Extract the [X, Y] coordinate from the center of the cell holding the provided text.  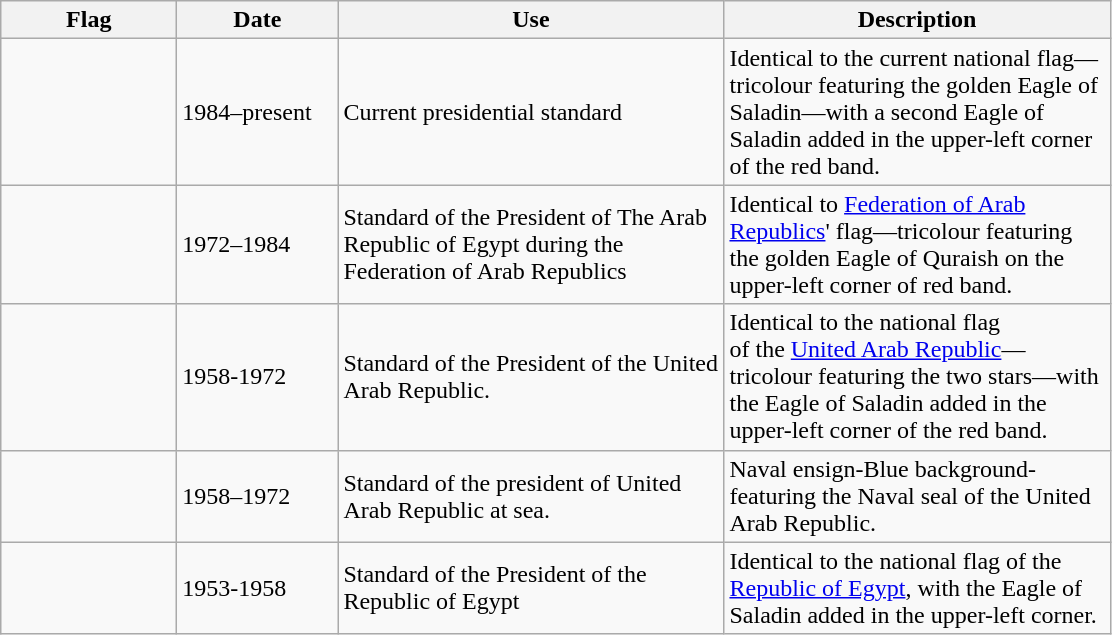
Standard of the president of United Arab Republic at sea. [531, 496]
1972–1984 [258, 244]
Date [258, 20]
Standard of the President of The Arab Republic of Egypt during the Federation of Arab Republics [531, 244]
1984–present [258, 112]
Current presidential standard [531, 112]
1953-1958 [258, 588]
Identical to Federation of Arab Republics' flag—tricolour featuring the golden Eagle of Quraish on the upper-left corner of red band. [917, 244]
Naval ensign-Blue background- featuring the Naval seal of the United Arab Republic. [917, 496]
Use [531, 20]
1958–1972 [258, 496]
1958-1972 [258, 377]
Flag [89, 20]
Description [917, 20]
Identical to the national flag of the Republic of Egypt, with the Eagle of Saladin added in the upper-left corner. [917, 588]
Standard of the President of the United Arab Republic. [531, 377]
Standard of the President of the Republic of Egypt [531, 588]
